Return (x, y) of the center of cell containing provided text 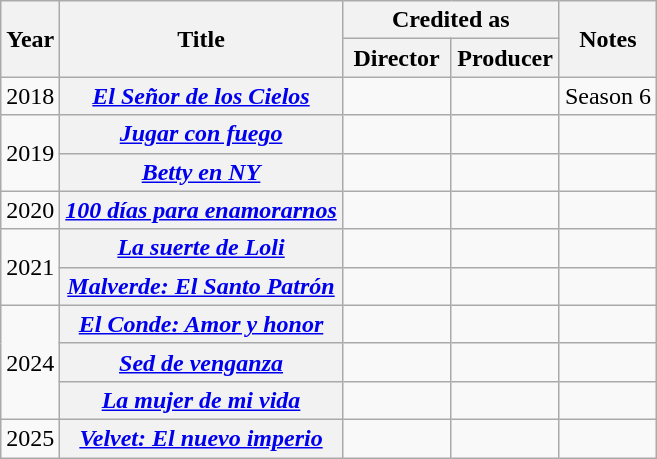
2018 (30, 96)
Season 6 (608, 96)
2019 (30, 153)
Credited as (450, 20)
100 días para enamorarnos (201, 210)
Producer (506, 58)
Year (30, 39)
Director (396, 58)
2025 (30, 438)
2021 (30, 267)
El Conde: Amor y honor (201, 324)
2020 (30, 210)
2024 (30, 362)
Title (201, 39)
La suerte de Loli (201, 248)
Betty en NY (201, 172)
Malverde: El Santo Patrón (201, 286)
Notes (608, 39)
Velvet: El nuevo imperio (201, 438)
El Señor de los Cielos (201, 96)
Sed de venganza (201, 362)
Jugar con fuego (201, 134)
La mujer de mi vida (201, 400)
